Find where the given text appears and provide that cell's center as [X, Y] coordinate. 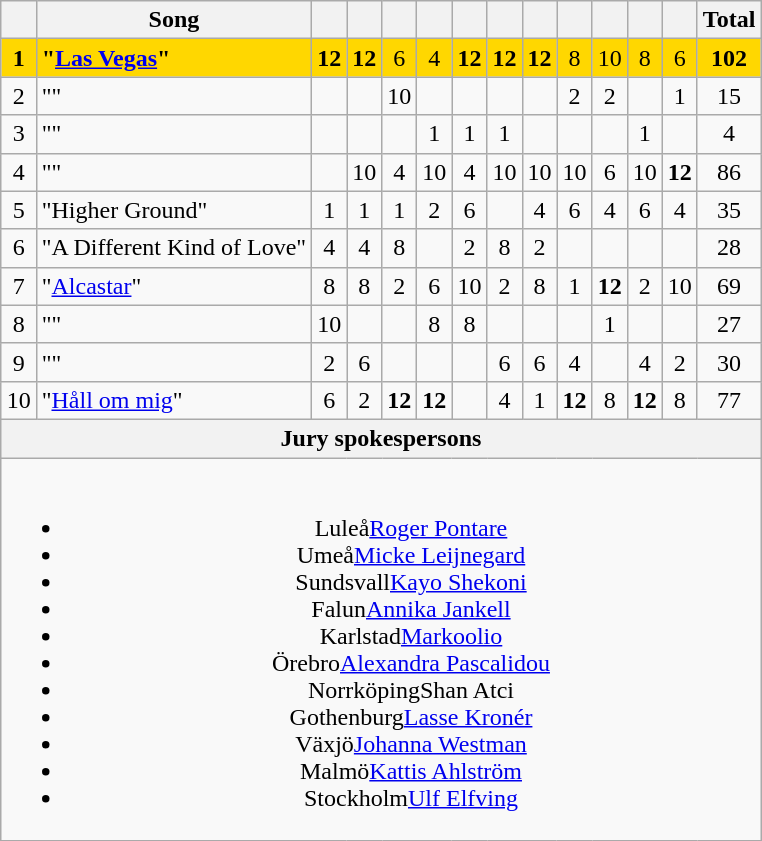
28 [729, 248]
15 [729, 96]
69 [729, 286]
"Las Vegas" [174, 58]
"Alcastar" [174, 286]
102 [729, 58]
"Håll om mig" [174, 400]
Song [174, 20]
Jury spokespersons [381, 438]
Total [729, 20]
35 [729, 210]
"A Different Kind of Love" [174, 248]
"Higher Ground" [174, 210]
3 [18, 134]
30 [729, 362]
9 [18, 362]
27 [729, 324]
5 [18, 210]
86 [729, 172]
7 [18, 286]
77 [729, 400]
